Capture the cell that displays the provided text and extract its [X, Y] central coordinate. 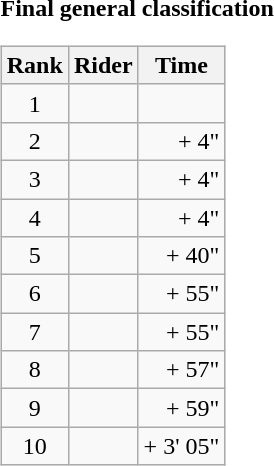
6 [34, 294]
3 [34, 179]
+ 3' 05" [182, 446]
2 [34, 141]
8 [34, 370]
9 [34, 408]
5 [34, 256]
1 [34, 103]
+ 59" [182, 408]
10 [34, 446]
4 [34, 217]
+ 57" [182, 370]
+ 40" [182, 256]
Rider [103, 65]
Rank [34, 65]
Time [182, 65]
7 [34, 332]
